From the cell containing the given text, extract its center point as [X, Y] coordinate. 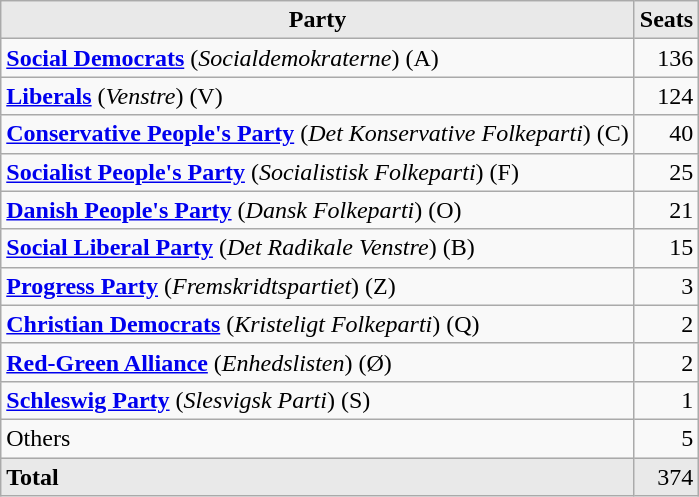
136 [666, 58]
5 [666, 438]
40 [666, 134]
15 [666, 248]
Total [318, 477]
Danish People's Party (Dansk Folkeparti) (O) [318, 210]
21 [666, 210]
Red-Green Alliance (Enhedslisten) (Ø) [318, 362]
Party [318, 20]
Seats [666, 20]
3 [666, 286]
124 [666, 96]
Progress Party (Fremskridtspartiet) (Z) [318, 286]
25 [666, 172]
Schleswig Party (Slesvigsk Parti) (S) [318, 400]
Others [318, 438]
1 [666, 400]
Socialist People's Party (Socialistisk Folkeparti) (F) [318, 172]
Social Democrats (Socialdemokraterne) (A) [318, 58]
374 [666, 477]
Social Liberal Party (Det Radikale Venstre) (B) [318, 248]
Liberals (Venstre) (V) [318, 96]
Christian Democrats (Kristeligt Folkeparti) (Q) [318, 324]
Conservative People's Party (Det Konservative Folkeparti) (C) [318, 134]
